Extract the (X, Y) coordinate from the center of the cell holding the provided text.  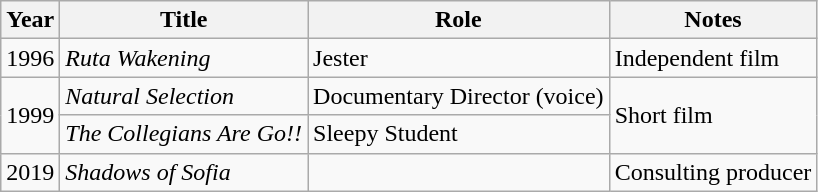
1996 (30, 58)
Natural Selection (184, 96)
Jester (459, 58)
Independent film (713, 58)
Sleepy Student (459, 134)
Title (184, 20)
Documentary Director (voice) (459, 96)
Short film (713, 115)
Consulting producer (713, 172)
Role (459, 20)
1999 (30, 115)
2019 (30, 172)
Notes (713, 20)
Ruta Wakening (184, 58)
The Collegians Are Go!! (184, 134)
Shadows of Sofia (184, 172)
Year (30, 20)
